Search for the cell housing the specified text and yield its (X, Y) center coordinate. 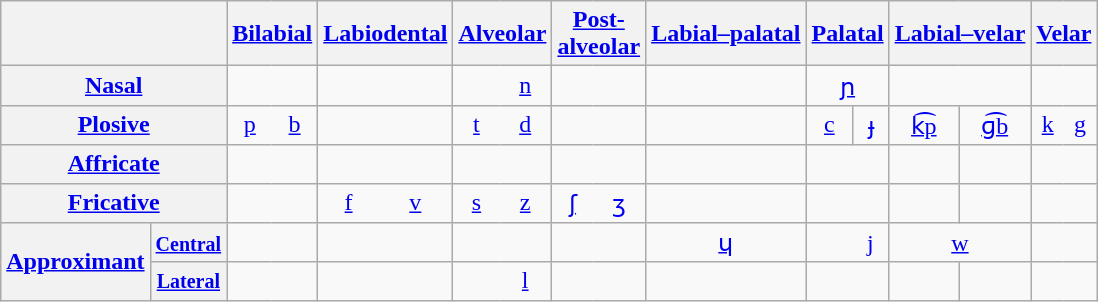
s (476, 203)
Central (188, 243)
g (1080, 125)
Affricate (114, 164)
Alveolar (502, 34)
Plosive (114, 125)
Bilabial (272, 34)
ʃ (572, 203)
n (526, 86)
Labial–velar (960, 34)
w (960, 243)
z (526, 203)
Labial–palatal (726, 34)
c (830, 125)
Post-alveolar (599, 34)
d (526, 125)
f (348, 203)
ɲ (848, 86)
v (416, 203)
Approximant (76, 262)
p (250, 125)
ʒ (619, 203)
Fricative (114, 203)
t (476, 125)
Palatal (848, 34)
Nasal (114, 86)
l (526, 281)
b (295, 125)
Labiodental (386, 34)
k͡p (924, 125)
ɟ (872, 125)
k (1048, 125)
Velar (1064, 34)
Lateral (188, 281)
ɡ͡b (995, 125)
ɥ (726, 243)
j (872, 243)
